For the text-containing cell, return its midpoint in [x, y] coordinate format. 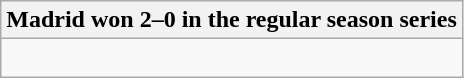
Madrid won 2–0 in the regular season series [232, 20]
